Return [x, y] of the center of cell containing provided text 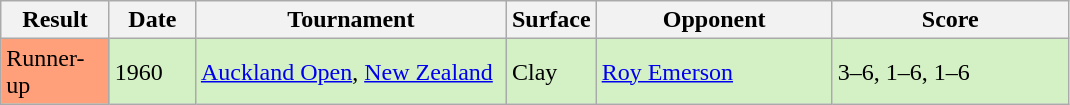
Roy Emerson [714, 72]
Runner-up [56, 72]
1960 [152, 72]
Surface [551, 20]
Result [56, 20]
Date [152, 20]
Tournament [350, 20]
3–6, 1–6, 1–6 [950, 72]
Auckland Open, New Zealand [350, 72]
Opponent [714, 20]
Clay [551, 72]
Score [950, 20]
